Determine the [X, Y] coordinate at the center of the cell enclosing the given text.  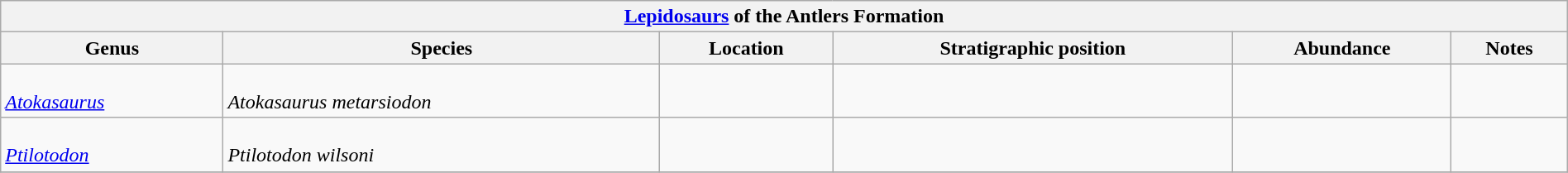
Genus [112, 48]
Stratigraphic position [1033, 48]
Location [746, 48]
Species [442, 48]
Abundance [1342, 48]
Lepidosaurs of the Antlers Formation [784, 17]
Atokasaurus metarsiodon [442, 91]
Ptilotodon [112, 144]
Ptilotodon wilsoni [442, 144]
Notes [1510, 48]
Atokasaurus [112, 91]
